Search for the cell housing the specified text and yield its [x, y] center coordinate. 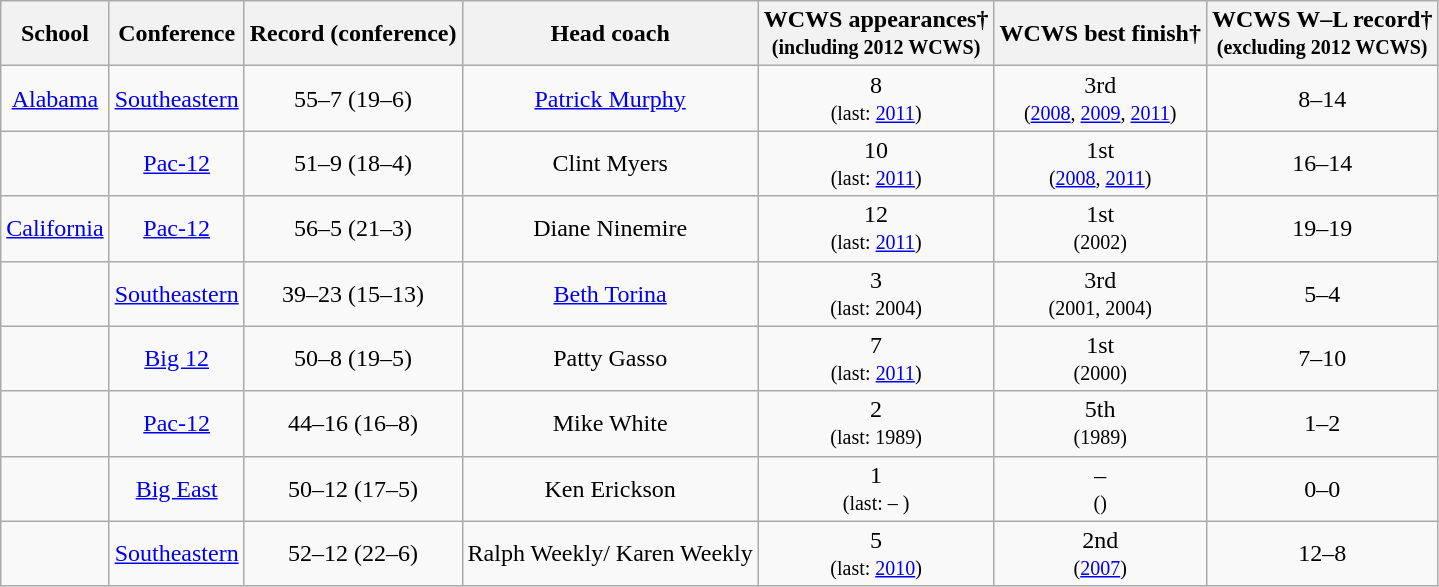
2nd (2007) [1100, 554]
School [55, 34]
Ralph Weekly/ Karen Weekly [610, 554]
Big 12 [176, 358]
10 (last: 2011) [876, 164]
50–8 (19–5) [353, 358]
52–12 (22–6) [353, 554]
50–12 (17–5) [353, 488]
12–8 [1322, 554]
Head coach [610, 34]
12 (last: 2011) [876, 228]
5 (last: 2010) [876, 554]
1st (2008, 2011) [1100, 164]
44–16 (16–8) [353, 424]
Beth Torina [610, 294]
3 (last: 2004) [876, 294]
16–14 [1322, 164]
California [55, 228]
Diane Ninemire [610, 228]
WCWS best finish† [1100, 34]
2 (last: 1989) [876, 424]
1–2 [1322, 424]
Mike White [610, 424]
7–10 [1322, 358]
3rd (2001, 2004) [1100, 294]
39–23 (15–13) [353, 294]
19–19 [1322, 228]
8–14 [1322, 98]
51–9 (18–4) [353, 164]
– () [1100, 488]
Record (conference) [353, 34]
WCWS appearances† (including 2012 WCWS) [876, 34]
Big East [176, 488]
56–5 (21–3) [353, 228]
8 (last: 2011) [876, 98]
1 (last: – ) [876, 488]
WCWS W–L record† (excluding 2012 WCWS) [1322, 34]
Patrick Murphy [610, 98]
Clint Myers [610, 164]
Conference [176, 34]
Patty Gasso [610, 358]
3rd (2008, 2009, 2011) [1100, 98]
55–7 (19–6) [353, 98]
5th (1989) [1100, 424]
Alabama [55, 98]
1st (2002) [1100, 228]
0–0 [1322, 488]
Ken Erickson [610, 488]
1st (2000) [1100, 358]
7 (last: 2011) [876, 358]
5–4 [1322, 294]
